Scan for the cell matching the given text and deliver its (x, y) coordinate at center. 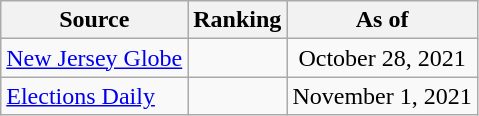
As of (382, 20)
October 28, 2021 (382, 58)
New Jersey Globe (94, 58)
Source (94, 20)
November 1, 2021 (382, 96)
Elections Daily (94, 96)
Ranking (238, 20)
